Search for the cell housing the specified text and yield its (X, Y) center coordinate. 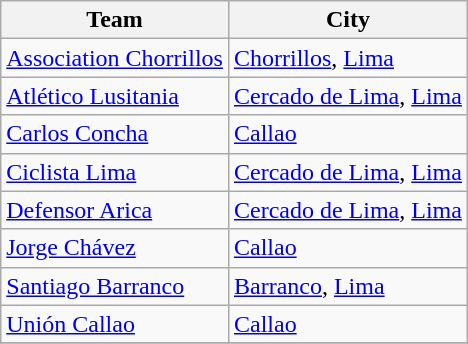
Santiago Barranco (115, 286)
Ciclista Lima (115, 172)
Jorge Chávez (115, 248)
City (348, 20)
Team (115, 20)
Association Chorrillos (115, 58)
Carlos Concha (115, 134)
Barranco, Lima (348, 286)
Chorrillos, Lima (348, 58)
Unión Callao (115, 324)
Atlético Lusitania (115, 96)
Defensor Arica (115, 210)
